For the text-containing cell, return its midpoint in [x, y] coordinate format. 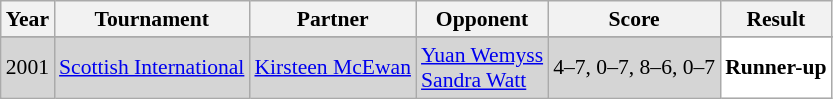
Opponent [482, 19]
Runner-up [776, 68]
Tournament [152, 19]
Result [776, 19]
Score [634, 19]
Scottish International [152, 68]
Yuan Wemyss Sandra Watt [482, 68]
4–7, 0–7, 8–6, 0–7 [634, 68]
2001 [28, 68]
Partner [332, 19]
Year [28, 19]
Kirsteen McEwan [332, 68]
